Return (X, Y) of the center of cell containing provided text 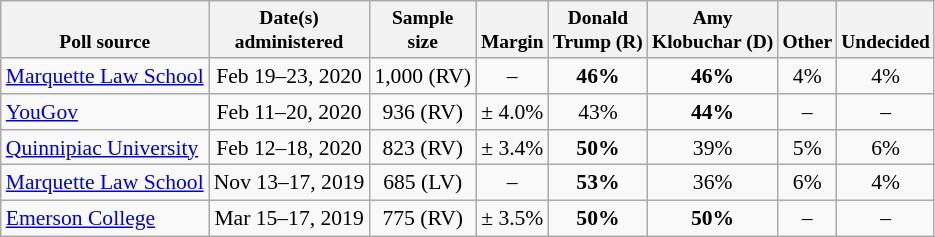
Poll source (105, 30)
Other (808, 30)
936 (RV) (422, 112)
823 (RV) (422, 148)
Feb 19–23, 2020 (290, 76)
± 3.5% (512, 219)
± 3.4% (512, 148)
± 4.0% (512, 112)
Margin (512, 30)
Date(s)administered (290, 30)
Undecided (886, 30)
Nov 13–17, 2019 (290, 183)
43% (598, 112)
YouGov (105, 112)
AmyKlobuchar (D) (712, 30)
Feb 12–18, 2020 (290, 148)
775 (RV) (422, 219)
39% (712, 148)
44% (712, 112)
Emerson College (105, 219)
DonaldTrump (R) (598, 30)
53% (598, 183)
Feb 11–20, 2020 (290, 112)
5% (808, 148)
Quinnipiac University (105, 148)
Samplesize (422, 30)
36% (712, 183)
685 (LV) (422, 183)
Mar 15–17, 2019 (290, 219)
1,000 (RV) (422, 76)
